From the cell containing the given text, extract its center point as [x, y] coordinate. 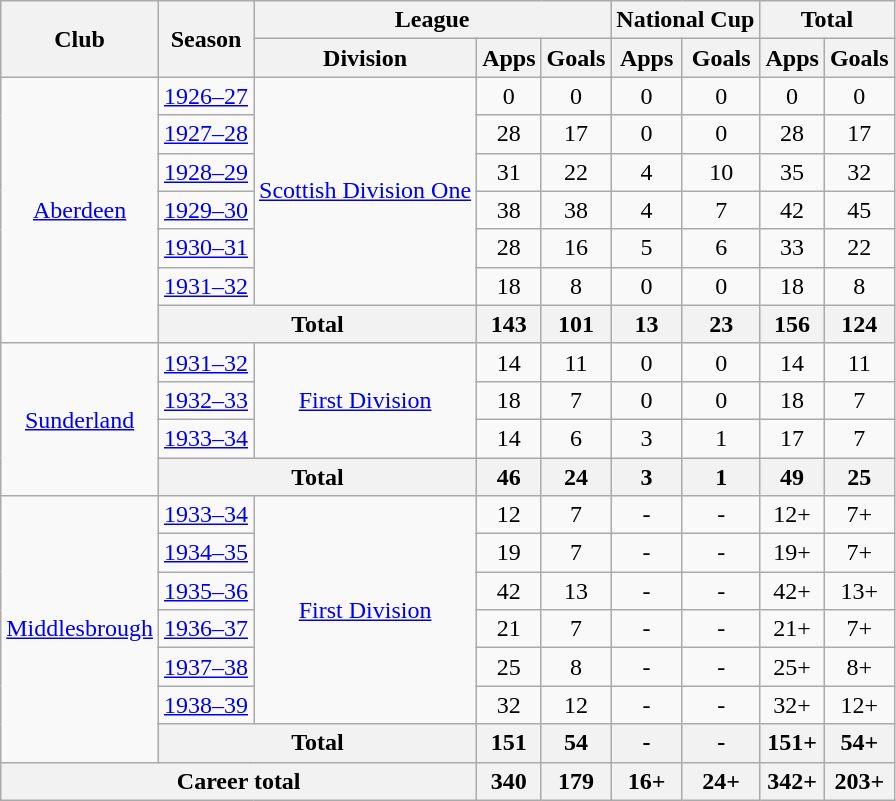
Scottish Division One [366, 191]
24 [576, 477]
156 [792, 324]
31 [509, 172]
49 [792, 477]
1937–38 [206, 667]
Aberdeen [80, 210]
32+ [792, 705]
Club [80, 39]
National Cup [686, 20]
143 [509, 324]
23 [721, 324]
46 [509, 477]
33 [792, 248]
Middlesbrough [80, 629]
340 [509, 781]
1929–30 [206, 210]
1928–29 [206, 172]
Career total [239, 781]
1927–28 [206, 134]
Sunderland [80, 419]
5 [647, 248]
1936–37 [206, 629]
19 [509, 553]
1926–27 [206, 96]
1938–39 [206, 705]
Division [366, 58]
Season [206, 39]
1934–35 [206, 553]
179 [576, 781]
League [432, 20]
21+ [792, 629]
13+ [859, 591]
25+ [792, 667]
10 [721, 172]
35 [792, 172]
54 [576, 743]
151 [509, 743]
1935–36 [206, 591]
54+ [859, 743]
203+ [859, 781]
124 [859, 324]
342+ [792, 781]
151+ [792, 743]
24+ [721, 781]
16 [576, 248]
21 [509, 629]
101 [576, 324]
1930–31 [206, 248]
42+ [792, 591]
1932–33 [206, 400]
19+ [792, 553]
16+ [647, 781]
8+ [859, 667]
45 [859, 210]
